Pinpoint the cell where the given text exists, returning its [X, Y] midpoint coordinate. 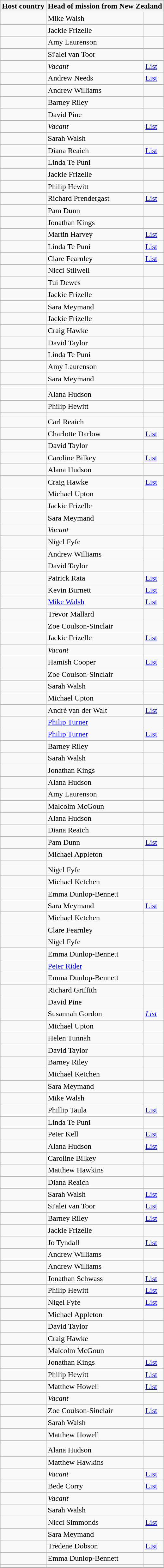
Nicci Simmonds [95, 1522]
Peter Kell [95, 1134]
Jo Tyndall [95, 1242]
Richard Griffith [95, 990]
Martin Harvey [95, 235]
Head of mission from New Zealand [105, 6]
Charlotte Darlow [95, 434]
Richard Prendergast [95, 199]
Kevin Burnett [95, 590]
Host country [23, 6]
Bede Corry [95, 1486]
André van der Walt [95, 710]
Hamish Cooper [95, 662]
Susannah Gordon [95, 1014]
Carl Reaich [95, 422]
Helen Tunnah [95, 1038]
Patrick Rata [95, 578]
Tui Dewes [95, 283]
Andrew Needs [95, 78]
Jonathan Schwass [95, 1278]
Phillip Taula [95, 1110]
Tredene Dobson [95, 1546]
Nicci Stilwell [95, 271]
Trevor Mallard [95, 614]
Peter Rider [95, 966]
